Capture the cell that displays the provided text and extract its (X, Y) central coordinate. 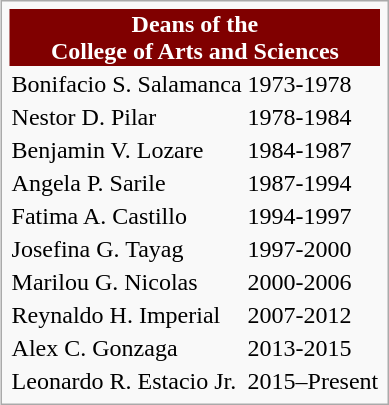
Alex C. Gonzaga (126, 348)
2015–Present (313, 381)
Reynaldo H. Imperial (126, 315)
Bonifacio S. Salamanca (126, 84)
Deans of theCollege of Arts and Sciences (195, 38)
Nestor D. Pilar (126, 117)
2000-2006 (313, 282)
Fatima A. Castillo (126, 216)
Marilou G. Nicolas (126, 282)
1973-1978 (313, 84)
1984-1987 (313, 150)
Benjamin V. Lozare (126, 150)
Josefina G. Tayag (126, 249)
Angela P. Sarile (126, 183)
1987-1994 (313, 183)
1994-1997 (313, 216)
1978-1984 (313, 117)
2013-2015 (313, 348)
Leonardo R. Estacio Jr. (126, 381)
2007-2012 (313, 315)
1997-2000 (313, 249)
